Find where the given text appears and provide that cell's center as [X, Y] coordinate. 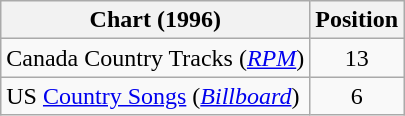
Canada Country Tracks (RPM) [156, 58]
Position [357, 20]
US Country Songs (Billboard) [156, 96]
13 [357, 58]
6 [357, 96]
Chart (1996) [156, 20]
